Find where the given text appears and provide that cell's center as (x, y) coordinate. 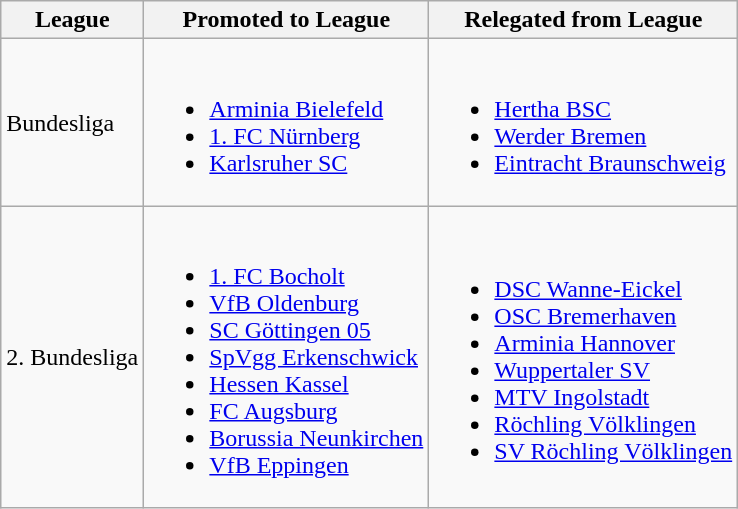
Bundesliga (72, 122)
Hertha BSCWerder BremenEintracht Braunschweig (584, 122)
League (72, 20)
Promoted to League (286, 20)
Arminia Bielefeld1. FC NürnbergKarlsruher SC (286, 122)
DSC Wanne-EickelOSC BremerhavenArminia HannoverWuppertaler SVMTV IngolstadtRöchling VölklingenSV Röchling Völklingen (584, 357)
Relegated from League (584, 20)
2. Bundesliga (72, 357)
1. FC BocholtVfB OldenburgSC Göttingen 05SpVgg ErkenschwickHessen KasselFC AugsburgBorussia NeunkirchenVfB Eppingen (286, 357)
